Identify which cell holds the provided text, then report its [x, y] central coordinate. 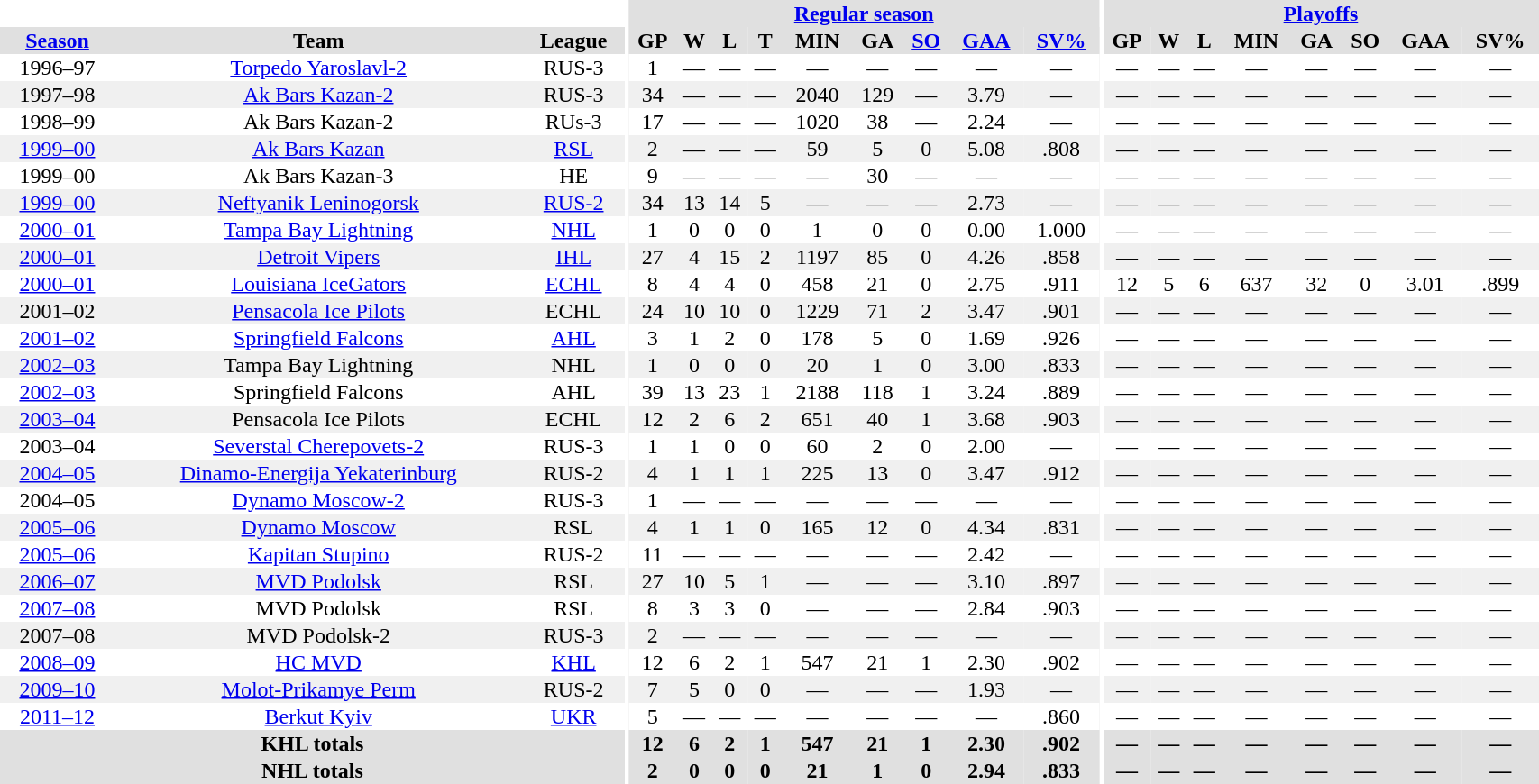
UKR [573, 716]
40 [878, 419]
Playoffs [1322, 14]
2009–10 [58, 689]
Dynamo Moscow [319, 527]
Torpedo Yaroslavl-2 [319, 68]
3.01 [1425, 284]
.808 [1061, 149]
Team [319, 41]
NHL totals [312, 770]
Dynamo Moscow-2 [319, 500]
HC MVD [319, 662]
85 [878, 257]
5.08 [986, 149]
2.24 [986, 122]
Berkut Kyiv [319, 716]
651 [817, 419]
.831 [1061, 527]
3.00 [986, 365]
32 [1316, 284]
1997–98 [58, 95]
2.42 [986, 554]
1998–99 [58, 122]
RUs-3 [573, 122]
71 [878, 311]
23 [730, 392]
38 [878, 122]
9 [653, 176]
39 [653, 392]
.912 [1061, 473]
2.73 [986, 203]
3.79 [986, 95]
KHL [573, 662]
2011–12 [58, 716]
.860 [1061, 716]
2040 [817, 95]
2.00 [986, 446]
7 [653, 689]
KHL totals [312, 743]
3.10 [986, 581]
2.94 [986, 770]
Detroit Vipers [319, 257]
637 [1256, 284]
11 [653, 554]
178 [817, 338]
4.34 [986, 527]
4.26 [986, 257]
2.75 [986, 284]
1.93 [986, 689]
2006–07 [58, 581]
Ak Bars Kazan [319, 149]
League [573, 41]
118 [878, 392]
24 [653, 311]
T [765, 41]
2008–09 [58, 662]
1020 [817, 122]
14 [730, 203]
.889 [1061, 392]
59 [817, 149]
IHL [573, 257]
1.000 [1061, 230]
1.69 [986, 338]
20 [817, 365]
MVD Podolsk-2 [319, 635]
3.24 [986, 392]
.897 [1061, 581]
30 [878, 176]
1197 [817, 257]
1996–97 [58, 68]
1229 [817, 311]
165 [817, 527]
Molot-Prikamye Perm [319, 689]
.901 [1061, 311]
Neftyanik Leninogorsk [319, 203]
.911 [1061, 284]
17 [653, 122]
60 [817, 446]
Dinamo-Energija Yekaterinburg [319, 473]
HE [573, 176]
Severstal Cherepovets-2 [319, 446]
.899 [1500, 284]
225 [817, 473]
129 [878, 95]
Kapitan Stupino [319, 554]
2188 [817, 392]
.926 [1061, 338]
3.68 [986, 419]
Louisiana IceGators [319, 284]
.858 [1061, 257]
Regular season [864, 14]
0.00 [986, 230]
2.84 [986, 608]
Season [58, 41]
15 [730, 257]
458 [817, 284]
Ak Bars Kazan-3 [319, 176]
